Output the (X, Y) coordinate of the center of the cell containing the given text.  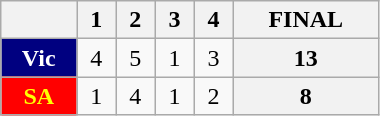
Vic (39, 58)
5 (136, 58)
8 (306, 96)
13 (306, 58)
FINAL (306, 20)
SA (39, 96)
